Return the (x, y) coordinate for the center point of the cell that contains the specified text.  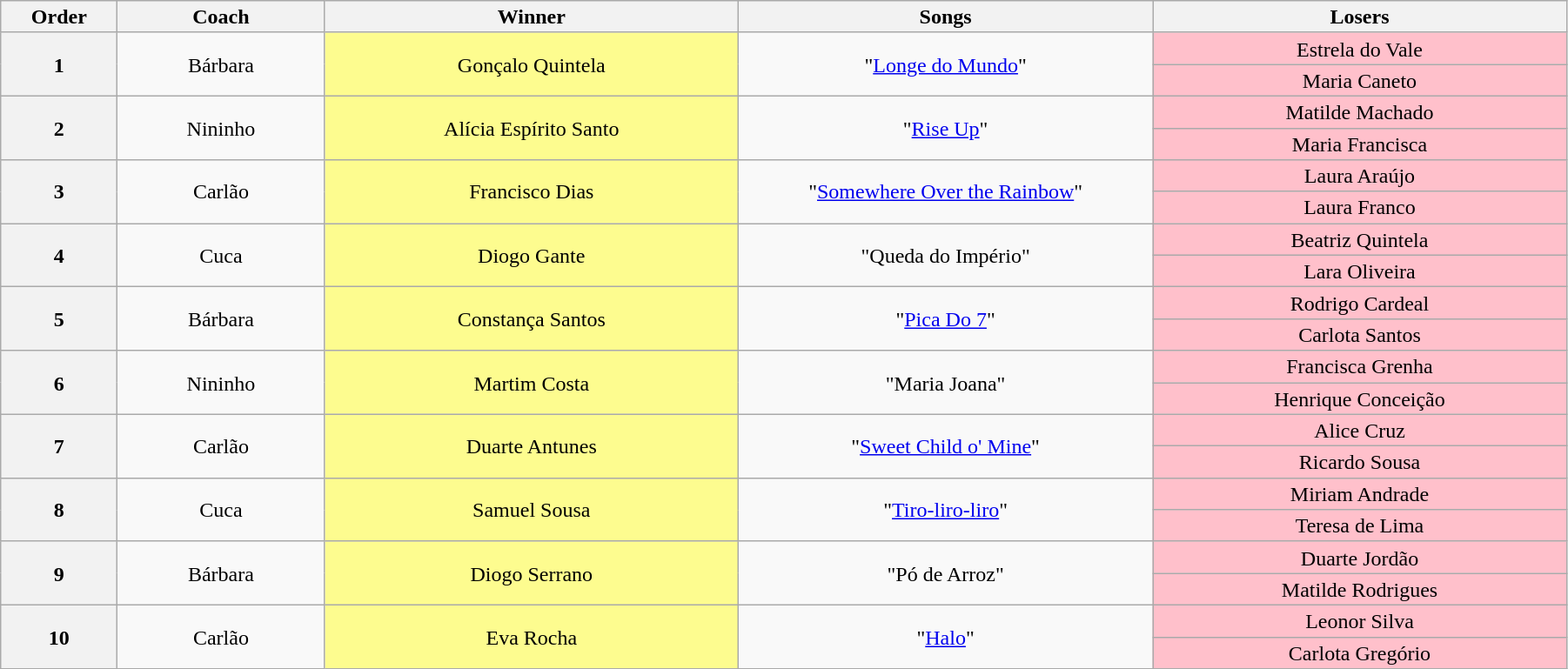
Rodrigo Cardeal (1360, 303)
Laura Araújo (1360, 176)
Matilde Machado (1360, 111)
Duarte Jordão (1360, 557)
"Rise Up" (946, 127)
3 (59, 191)
9 (59, 572)
"Halo" (946, 637)
Francisco Dias (532, 191)
6 (59, 383)
8 (59, 510)
"Tiro-liro-liro" (946, 510)
Estrela do Vale (1360, 49)
Songs (946, 17)
Coach (221, 17)
Eva Rocha (532, 637)
Losers (1360, 17)
Winner (532, 17)
1 (59, 64)
Lara Oliveira (1360, 271)
Samuel Sousa (532, 510)
Gonçalo Quintela (532, 64)
Diogo Serrano (532, 572)
10 (59, 637)
Duarte Antunes (532, 445)
"Pica Do 7" (946, 318)
Ricardo Sousa (1360, 463)
2 (59, 127)
Alícia Espírito Santo (532, 127)
Martim Costa (532, 383)
"Sweet Child o' Mine" (946, 445)
Diogo Gante (532, 256)
Carlota Gregório (1360, 652)
Matilde Rodrigues (1360, 590)
Henrique Conceição (1360, 398)
"Queda do Império" (946, 256)
Leonor Silva (1360, 621)
"Pó de Arroz" (946, 572)
Teresa de Lima (1360, 525)
Maria Francisca (1360, 144)
5 (59, 318)
"Maria Joana" (946, 383)
"Somewhere Over the Rainbow" (946, 191)
Francisca Grenha (1360, 367)
Order (59, 17)
4 (59, 256)
"Longe do Mundo" (946, 64)
Maria Caneto (1360, 80)
Alice Cruz (1360, 430)
Laura Franco (1360, 207)
Miriam Andrade (1360, 494)
7 (59, 445)
Carlota Santos (1360, 334)
Beatriz Quintela (1360, 240)
Constança Santos (532, 318)
